From the cell containing the given text, extract its center point as [X, Y] coordinate. 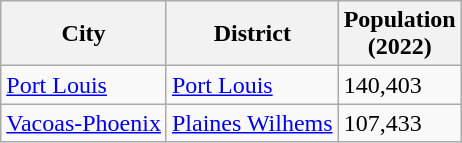
City [84, 34]
District [252, 34]
107,433 [400, 123]
140,403 [400, 85]
Population(2022) [400, 34]
Plaines Wilhems [252, 123]
Vacoas-Phoenix [84, 123]
